Locate the cell with the specified text and output its [X, Y] center coordinate. 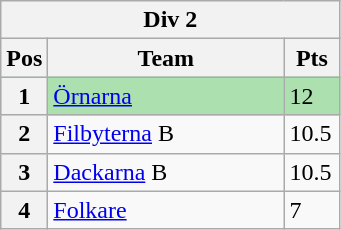
Filbyterna B [166, 134]
Folkare [166, 210]
1 [24, 96]
3 [24, 172]
Örnarna [166, 96]
12 [312, 96]
4 [24, 210]
7 [312, 210]
2 [24, 134]
Team [166, 58]
Pts [312, 58]
Div 2 [170, 20]
Dackarna B [166, 172]
Pos [24, 58]
